For the text-containing cell, return its midpoint in [x, y] coordinate format. 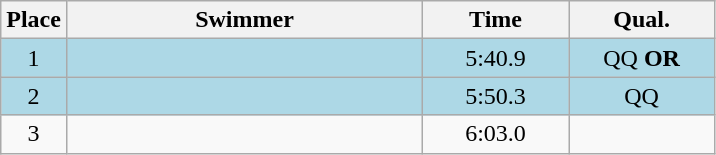
5:50.3 [496, 96]
QQ OR [642, 58]
3 [34, 134]
2 [34, 96]
Time [496, 20]
6:03.0 [496, 134]
Swimmer [244, 20]
1 [34, 58]
Place [34, 20]
Qual. [642, 20]
5:40.9 [496, 58]
QQ [642, 96]
